Find where the given text appears and provide that cell's center as (x, y) coordinate. 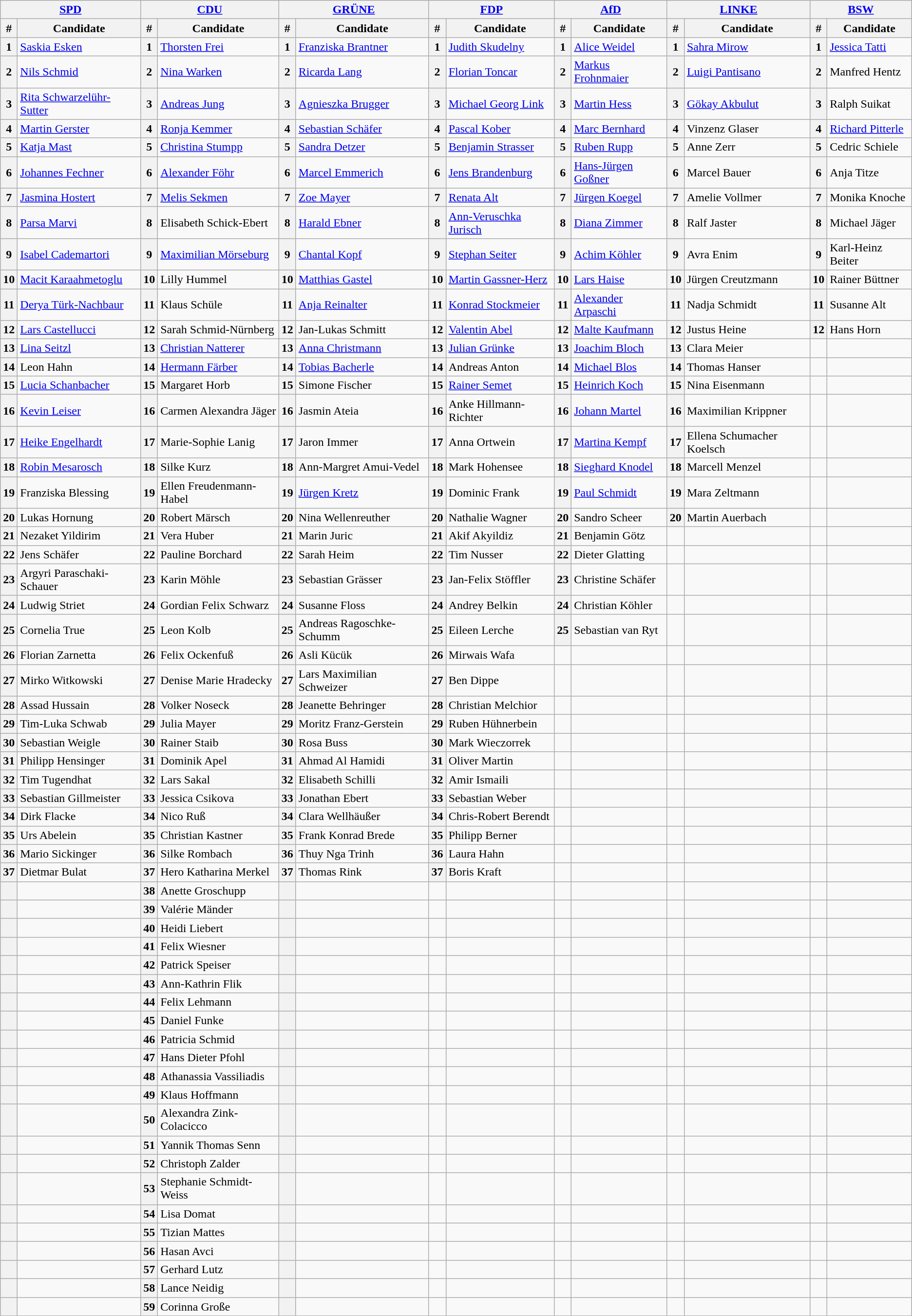
Vinzenz Glaser (747, 129)
Michael Blos (620, 367)
Jaron Immer (362, 442)
43 (149, 984)
Zoe Mayer (362, 197)
Franziska Brantner (362, 47)
Sebastian Schäfer (362, 129)
Patrick Speiser (218, 965)
Mirko Witkowski (79, 680)
Dieter Glatting (620, 554)
58 (149, 1288)
Agnieszka Brugger (362, 103)
Andreas Ragoschke-Schumm (362, 629)
Stephan Seiter (500, 254)
Ricarda Lang (362, 72)
Marcel Bauer (747, 172)
Saskia Esken (79, 47)
Robert Märsch (218, 517)
Akif Akyildiz (500, 536)
Martin Hess (620, 103)
Diana Zimmer (620, 222)
Julian Grünke (500, 348)
Ludwig Striet (79, 605)
Heidi Liebert (218, 928)
Klaus Schüle (218, 304)
Jürgen Koegel (620, 197)
Anke Hillmann-Richter (500, 410)
Amir Ismaili (500, 780)
Benjamin Strasser (500, 147)
Michael Georg Link (500, 103)
GRÜNE (354, 10)
Sarah Heim (362, 554)
Parsa Marvi (79, 222)
Eileen Lerche (500, 629)
Maximilian Krippner (747, 410)
Ann-Kathrin Flik (218, 984)
Anette Groschupp (218, 891)
Jeanette Behringer (362, 706)
Thomas Hanser (747, 367)
Silke Kurz (218, 467)
Cedric Schiele (870, 147)
Ann-Veruschka Jurisch (500, 222)
Macit Karaahmetoglu (79, 279)
Jonathan Ebert (362, 798)
Martin Auerbach (747, 517)
56 (149, 1251)
53 (149, 1189)
Markus Frohnmaier (620, 72)
Anne Zerr (747, 147)
Sieghard Knodel (620, 467)
Lars Sakal (218, 780)
Christian Köhler (620, 605)
48 (149, 1076)
Karin Möhle (218, 580)
Tizian Mattes (218, 1232)
Susanne Alt (870, 304)
Sandro Scheer (620, 517)
Felix Ockenfuß (218, 655)
Andreas Jung (218, 103)
Philipp Hensinger (79, 761)
Florian Zarnetta (79, 655)
BSW (861, 10)
Judith Skudelny (500, 47)
Katja Mast (79, 147)
Valérie Mänder (218, 909)
Jan-Felix Stöffler (500, 580)
Joachim Bloch (620, 348)
Matthias Gastel (362, 279)
Mark Wieczorrek (500, 743)
Lars Maximilian Schweizer (362, 680)
Jürgen Kretz (362, 492)
Lisa Domat (218, 1214)
Lucia Schanbacher (79, 385)
Tobias Bacherle (362, 367)
Cornelia True (79, 629)
51 (149, 1145)
Christian Natterer (218, 348)
Nina Eisenmann (747, 385)
Clara Wellhäußer (362, 817)
Ben Dippe (500, 680)
Tim-Luka Schwab (79, 724)
Rita Schwarzelühr-Sutter (79, 103)
Chantal Kopf (362, 254)
Anja Reinalter (362, 304)
Karl-Heinz Beiter (870, 254)
Martina Kempf (620, 442)
LINKE (739, 10)
Jan-Lukas Schmitt (362, 330)
Hans Horn (870, 330)
Carmen Alexandra Jäger (218, 410)
Heike Engelhardt (79, 442)
Christina Stumpp (218, 147)
Ann-Margret Amui-Vedel (362, 467)
Gökay Akbulut (747, 103)
Hero Katharina Merkel (218, 872)
Sahra Mirow (747, 47)
39 (149, 909)
Anja Titze (870, 172)
Manfred Hentz (870, 72)
Marin Juric (362, 536)
Oliver Martin (500, 761)
40 (149, 928)
Martin Gassner-Herz (500, 279)
Christine Schäfer (620, 580)
45 (149, 1021)
49 (149, 1095)
Achim Köhler (620, 254)
Marc Bernhard (620, 129)
Mara Zeltmann (747, 492)
Leon Kolb (218, 629)
Ruben Hühnerbein (500, 724)
Ahmad Al Hamidi (362, 761)
Klaus Hoffmann (218, 1095)
Luigi Pantisano (747, 72)
Assad Hussain (79, 706)
Melis Sekmen (218, 197)
Derya Türk-Nachbaur (79, 304)
Philipp Berner (500, 835)
Nico Ruß (218, 817)
Andrey Belkin (500, 605)
38 (149, 891)
Rainer Büttner (870, 279)
Alice Weidel (620, 47)
Lukas Hornung (79, 517)
Alexander Arpaschi (620, 304)
Hasan Avci (218, 1251)
Ellena Schumacher Koelsch (747, 442)
Julia Mayer (218, 724)
Chris-Robert Berendt (500, 817)
Boris Kraft (500, 872)
Rainer Semet (500, 385)
Nathalie Wagner (500, 517)
Leon Hahn (79, 367)
Pauline Borchard (218, 554)
Amelie Vollmer (747, 197)
Christian Melchior (500, 706)
42 (149, 965)
Nadja Schmidt (747, 304)
Christoph Zalder (218, 1163)
52 (149, 1163)
SPD (71, 10)
Mario Sickinger (79, 854)
Thorsten Frei (218, 47)
Jürgen Creutzmann (747, 279)
Denise Marie Hradecky (218, 680)
Konrad Stockmeier (500, 304)
Ruben Rupp (620, 147)
44 (149, 1002)
Sebastian Weigle (79, 743)
Hans Dieter Pfohl (218, 1058)
Franziska Blessing (79, 492)
Clara Meier (747, 348)
Ellen Freudenmann-Habel (218, 492)
AfD (611, 10)
50 (149, 1120)
Frank Konrad Brede (362, 835)
Vera Huber (218, 536)
Margaret Horb (218, 385)
Asli Kücük (362, 655)
Mirwais Wafa (500, 655)
Jasmina Hostert (79, 197)
Susanne Floss (362, 605)
Isabel Cademartori (79, 254)
Harald Ebner (362, 222)
Argyri Paraschaki-Schauer (79, 580)
Justus Heine (747, 330)
Andreas Anton (500, 367)
Laura Hahn (500, 854)
Patricia Schmid (218, 1039)
Nina Wellenreuther (362, 517)
Dirk Flacke (79, 817)
Felix Lehmann (218, 1002)
Jens Schäfer (79, 554)
Avra Enim (747, 254)
Heinrich Koch (620, 385)
46 (149, 1039)
Lars Haise (620, 279)
Nezaket Yildirim (79, 536)
Lina Seitzl (79, 348)
Dietmar Bulat (79, 872)
Jessica Tatti (870, 47)
57 (149, 1269)
Athanassia Vassiliadis (218, 1076)
Jessica Csikova (218, 798)
41 (149, 946)
Lance Neidig (218, 1288)
Alexander Föhr (218, 172)
Michael Jäger (870, 222)
Marie-Sophie Lanig (218, 442)
55 (149, 1232)
Lilly Hummel (218, 279)
Sandra Detzer (362, 147)
Dominic Frank (500, 492)
Christian Kastner (218, 835)
Ralf Jaster (747, 222)
Sebastian Grässer (362, 580)
Anna Ortwein (500, 442)
Rainer Staib (218, 743)
Gerhard Lutz (218, 1269)
Anna Christmann (362, 348)
Elisabeth Schick-Ebert (218, 222)
Thuy Nga Trinh (362, 854)
Alexandra Zink-Colacicco (218, 1120)
Maximilian Mörseburg (218, 254)
Sebastian Weber (500, 798)
FDP (492, 10)
Ronja Kemmer (218, 129)
Benjamin Götz (620, 536)
Mark Hohensee (500, 467)
47 (149, 1058)
Simone Fischer (362, 385)
Ralph Suikat (870, 103)
Paul Schmidt (620, 492)
Gordian Felix Schwarz (218, 605)
Elisabeth Schilli (362, 780)
Hermann Färber (218, 367)
Robin Mesarosch (79, 467)
54 (149, 1214)
Monika Knoche (870, 197)
Moritz Franz-Gerstein (362, 724)
Johannes Fechner (79, 172)
Nina Warken (218, 72)
Urs Abelein (79, 835)
Martin Gerster (79, 129)
59 (149, 1306)
Felix Wiesner (218, 946)
Silke Rombach (218, 854)
Stephanie Schmidt-Weiss (218, 1189)
Malte Kaufmann (620, 330)
Lars Castellucci (79, 330)
Richard Pitterle (870, 129)
Tim Tugendhat (79, 780)
Volker Noseck (218, 706)
Nils Schmid (79, 72)
Corinna Große (218, 1306)
Sarah Schmid-Nürnberg (218, 330)
Jens Brandenburg (500, 172)
Tim Nusser (500, 554)
Pascal Kober (500, 129)
Marcel Emmerich (362, 172)
Dominik Apel (218, 761)
Yannik Thomas Senn (218, 1145)
Johann Martel (620, 410)
Valentin Abel (500, 330)
Hans-Jürgen Goßner (620, 172)
CDU (210, 10)
Kevin Leiser (79, 410)
Florian Toncar (500, 72)
Thomas Rink (362, 872)
Marcell Menzel (747, 467)
Sebastian Gillmeister (79, 798)
Daniel Funke (218, 1021)
Sebastian van Ryt (620, 629)
Renata Alt (500, 197)
Jasmin Ateia (362, 410)
Rosa Buss (362, 743)
